From the cell containing the given text, extract its center point as (X, Y) coordinate. 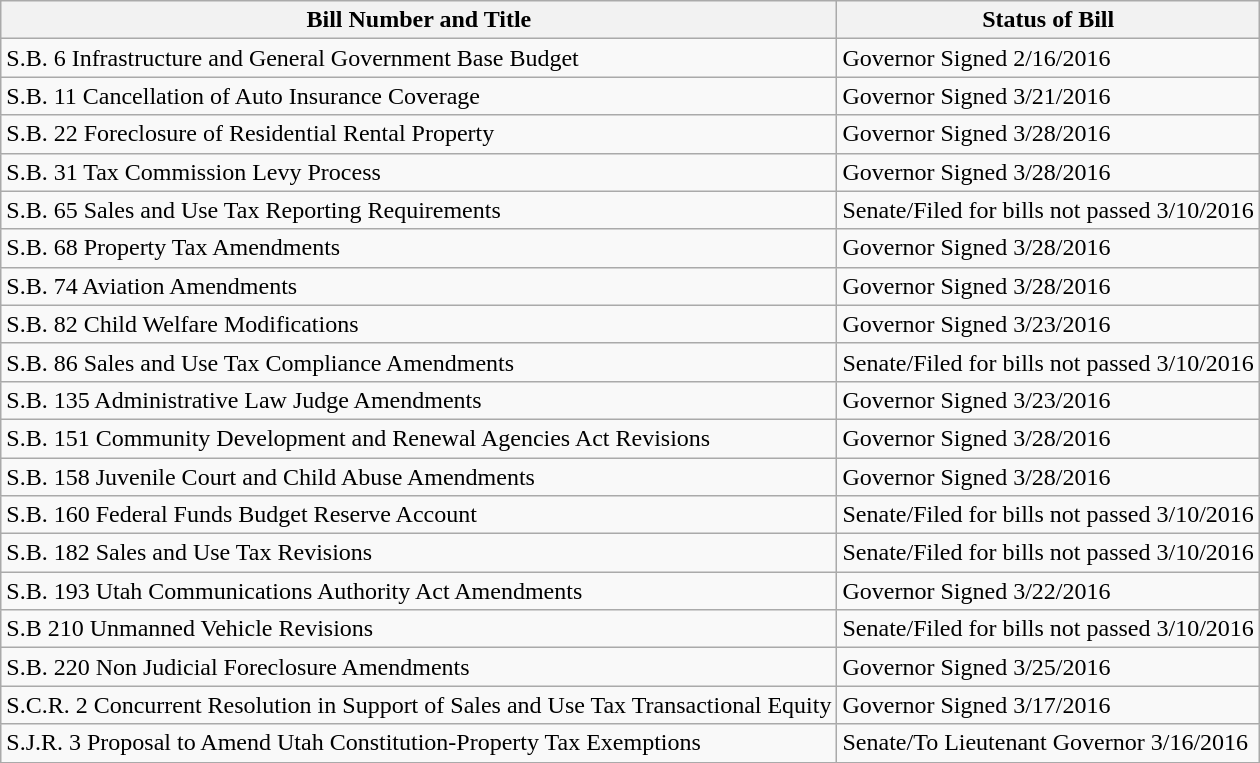
Governor Signed 3/22/2016 (1048, 591)
S.B. 6 Infrastructure and General Government Base Budget (419, 58)
S.B. 86 Sales and Use Tax Compliance Amendments (419, 362)
S.B. 160 Federal Funds Budget Reserve Account (419, 515)
S.C.R. 2 Concurrent Resolution in Support of Sales and Use Tax Transactional Equity (419, 705)
S.B. 220 Non Judicial Foreclosure Amendments (419, 667)
S.B. 22 Foreclosure of Residential Rental Property (419, 134)
Governor Signed 3/21/2016 (1048, 96)
S.B. 11 Cancellation of Auto Insurance Coverage (419, 96)
Bill Number and Title (419, 20)
S.B. 68 Property Tax Amendments (419, 248)
S.B. 65 Sales and Use Tax Reporting Requirements (419, 210)
Governor Signed 3/17/2016 (1048, 705)
S.B. 193 Utah Communications Authority Act Amendments (419, 591)
Governor Signed 2/16/2016 (1048, 58)
S.B. 182 Sales and Use Tax Revisions (419, 553)
S.B. 135 Administrative Law Judge Amendments (419, 400)
S.B 210 Unmanned Vehicle Revisions (419, 629)
S.B. 158 Juvenile Court and Child Abuse Amendments (419, 477)
S.J.R. 3 Proposal to Amend Utah Constitution-Property Tax Exemptions (419, 743)
S.B. 82 Child Welfare Modifications (419, 324)
Senate/To Lieutenant Governor 3/16/2016 (1048, 743)
S.B. 151 Community Development and Renewal Agencies Act Revisions (419, 438)
S.B. 31 Tax Commission Levy Process (419, 172)
Status of Bill (1048, 20)
Governor Signed 3/25/2016 (1048, 667)
S.B. 74 Aviation Amendments (419, 286)
